Capture the cell that displays the provided text and extract its [x, y] central coordinate. 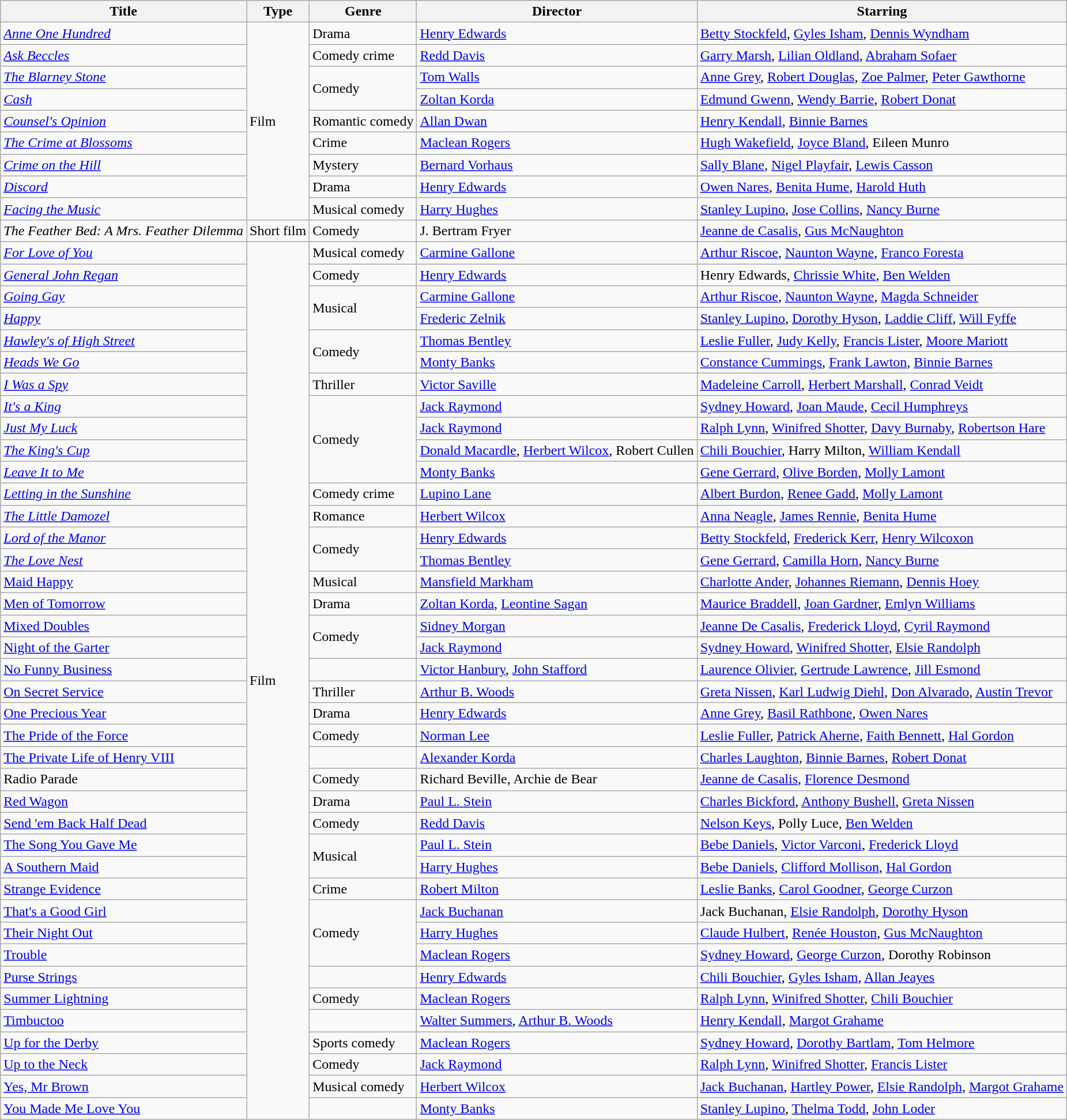
For Love of You [123, 252]
Discord [123, 187]
You Made Me Love You [123, 1108]
Yes, Mr Brown [123, 1087]
The Pride of the Force [123, 736]
Betty Stockfeld, Frederick Kerr, Henry Wilcoxon [882, 538]
On Secret Service [123, 692]
A Southern Maid [123, 867]
Gene Gerrard, Camilla Horn, Nancy Burne [882, 560]
Walter Summers, Arthur B. Woods [557, 1021]
Ralph Lynn, Winifred Shotter, Davy Burnaby, Robertson Hare [882, 428]
Claude Hulbert, Renée Houston, Gus McNaughton [882, 933]
The Crime at Blossoms [123, 143]
The Feather Bed: A Mrs. Feather Dilemma [123, 231]
Norman Lee [557, 736]
Greta Nissen, Karl Ludwig Diehl, Don Alvarado, Austin Trevor [882, 692]
Sydney Howard, Joan Maude, Cecil Humphreys [882, 406]
Tom Walls [557, 77]
Charles Laughton, Binnie Barnes, Robert Donat [882, 757]
Stanley Lupino, Thelma Todd, John Loder [882, 1108]
Bebe Daniels, Victor Varconi, Frederick Lloyd [882, 845]
Alexander Korda [557, 757]
Mansfield Markham [557, 582]
Arthur Riscoe, Naunton Wayne, Magda Schneider [882, 297]
Arthur Riscoe, Naunton Wayne, Franco Foresta [882, 252]
Ask Beccles [123, 55]
Henry Edwards, Chrissie White, Ben Welden [882, 275]
Lupino Lane [557, 494]
Henry Kendall, Binnie Barnes [882, 121]
Send 'em Back Half Dead [123, 823]
I Was a Spy [123, 384]
Their Night Out [123, 933]
Jeanne de Casalis, Gus McNaughton [882, 231]
Leslie Fuller, Patrick Aherne, Faith Bennett, Hal Gordon [882, 736]
Title [123, 12]
Mixed Doubles [123, 625]
It's a King [123, 406]
Jeanne De Casalis, Frederick Lloyd, Cyril Raymond [882, 625]
Mystery [363, 165]
Leslie Fuller, Judy Kelly, Francis Lister, Moore Mariott [882, 341]
Going Gay [123, 297]
The Blarney Stone [123, 77]
Happy [123, 319]
Men of Tomorrow [123, 604]
Constance Cummings, Frank Lawton, Binnie Barnes [882, 363]
Sydney Howard, George Curzon, Dorothy Robinson [882, 955]
The Love Nest [123, 560]
Victor Hanbury, John Stafford [557, 670]
Romantic comedy [363, 121]
Zoltan Korda, Leontine Sagan [557, 604]
Anna Neagle, James Rennie, Benita Hume [882, 516]
Timbuctoo [123, 1021]
Counsel's Opinion [123, 121]
Charles Bickford, Anthony Bushell, Greta Nissen [882, 801]
Anne Grey, Basil Rathbone, Owen Nares [882, 714]
Strange Evidence [123, 889]
Summer Lightning [123, 999]
Leave It to Me [123, 472]
No Funny Business [123, 670]
Edmund Gwenn, Wendy Barrie, Robert Donat [882, 99]
Jack Buchanan [557, 911]
The Private Life of Henry VIII [123, 757]
Leslie Banks, Carol Goodner, George Curzon [882, 889]
Garry Marsh, Lilian Oldland, Abraham Sofaer [882, 55]
Stanley Lupino, Jose Collins, Nancy Burne [882, 209]
Purse Strings [123, 977]
Ralph Lynn, Winifred Shotter, Francis Lister [882, 1065]
Stanley Lupino, Dorothy Hyson, Laddie Cliff, Will Fyffe [882, 319]
Up for the Derby [123, 1043]
General John Regan [123, 275]
Starring [882, 12]
One Precious Year [123, 714]
Donald Macardle, Herbert Wilcox, Robert Cullen [557, 450]
Sydney Howard, Dorothy Bartlam, Tom Helmore [882, 1043]
Nelson Keys, Polly Luce, Ben Welden [882, 823]
Albert Burdon, Renee Gadd, Molly Lamont [882, 494]
Lord of the Manor [123, 538]
Madeleine Carroll, Herbert Marshall, Conrad Veidt [882, 384]
Radio Parade [123, 779]
Chili Bouchier, Gyles Isham, Allan Jeayes [882, 977]
Jack Buchanan, Hartley Power, Elsie Randolph, Margot Grahame [882, 1087]
Red Wagon [123, 801]
Bebe Daniels, Clifford Mollison, Hal Gordon [882, 867]
Ralph Lynn, Winifred Shotter, Chili Bouchier [882, 999]
Bernard Vorhaus [557, 165]
Robert Milton [557, 889]
Romance [363, 516]
Frederic Zelnik [557, 319]
Gene Gerrard, Olive Borden, Molly Lamont [882, 472]
Maurice Braddell, Joan Gardner, Emlyn Williams [882, 604]
Just My Luck [123, 428]
Sports comedy [363, 1043]
Jeanne de Casalis, Florence Desmond [882, 779]
The King's Cup [123, 450]
Facing the Music [123, 209]
Arthur B. Woods [557, 692]
Letting in the Sunshine [123, 494]
Zoltan Korda [557, 99]
Genre [363, 12]
Up to the Neck [123, 1065]
Henry Kendall, Margot Grahame [882, 1021]
Cash [123, 99]
Victor Saville [557, 384]
Night of the Garter [123, 648]
Trouble [123, 955]
Betty Stockfeld, Gyles Isham, Dennis Wyndham [882, 33]
Crime on the Hill [123, 165]
Maid Happy [123, 582]
Director [557, 12]
That's a Good Girl [123, 911]
Allan Dwan [557, 121]
Charlotte Ander, Johannes Riemann, Dennis Hoey [882, 582]
Heads We Go [123, 363]
Hugh Wakefield, Joyce Bland, Eileen Munro [882, 143]
The Song You Gave Me [123, 845]
Chili Bouchier, Harry Milton, William Kendall [882, 450]
Sidney Morgan [557, 625]
Sydney Howard, Winifred Shotter, Elsie Randolph [882, 648]
Hawley's of High Street [123, 341]
Jack Buchanan, Elsie Randolph, Dorothy Hyson [882, 911]
Anne One Hundred [123, 33]
Short film [278, 231]
Richard Beville, Archie de Bear [557, 779]
Anne Grey, Robert Douglas, Zoe Palmer, Peter Gawthorne [882, 77]
J. Bertram Fryer [557, 231]
The Little Damozel [123, 516]
Owen Nares, Benita Hume, Harold Huth [882, 187]
Type [278, 12]
Laurence Olivier, Gertrude Lawrence, Jill Esmond [882, 670]
Sally Blane, Nigel Playfair, Lewis Casson [882, 165]
